Search for the cell housing the specified text and yield its [x, y] center coordinate. 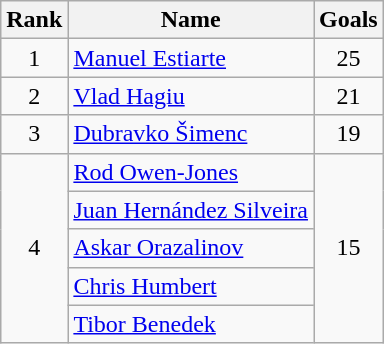
15 [349, 248]
Manuel Estiarte [191, 58]
Askar Orazalinov [191, 248]
Goals [349, 20]
Name [191, 20]
21 [349, 96]
Tibor Benedek [191, 324]
25 [349, 58]
19 [349, 134]
Chris Humbert [191, 286]
Rank [34, 20]
Rod Owen-Jones [191, 172]
Vlad Hagiu [191, 96]
4 [34, 248]
Dubravko Šimenc [191, 134]
1 [34, 58]
3 [34, 134]
Juan Hernández Silveira [191, 210]
2 [34, 96]
